From the cell containing the given text, extract its center point as (x, y) coordinate. 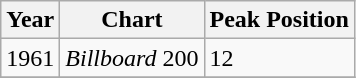
1961 (30, 58)
Peak Position (279, 20)
Billboard 200 (132, 58)
Chart (132, 20)
12 (279, 58)
Year (30, 20)
